Capture the cell that displays the provided text and extract its (X, Y) central coordinate. 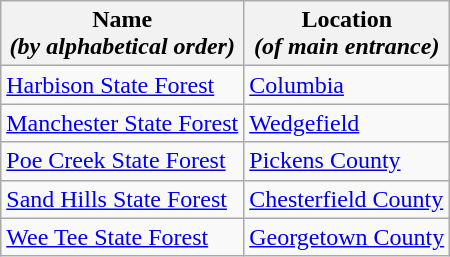
Poe Creek State Forest (122, 161)
Harbison State Forest (122, 85)
Sand Hills State Forest (122, 199)
Pickens County (347, 161)
Georgetown County (347, 237)
Columbia (347, 85)
Chesterfield County (347, 199)
Manchester State Forest (122, 123)
Wedgefield (347, 123)
Location (of main entrance) (347, 34)
Name (by alphabetical order) (122, 34)
Wee Tee State Forest (122, 237)
